Capture the cell that displays the provided text and extract its (X, Y) central coordinate. 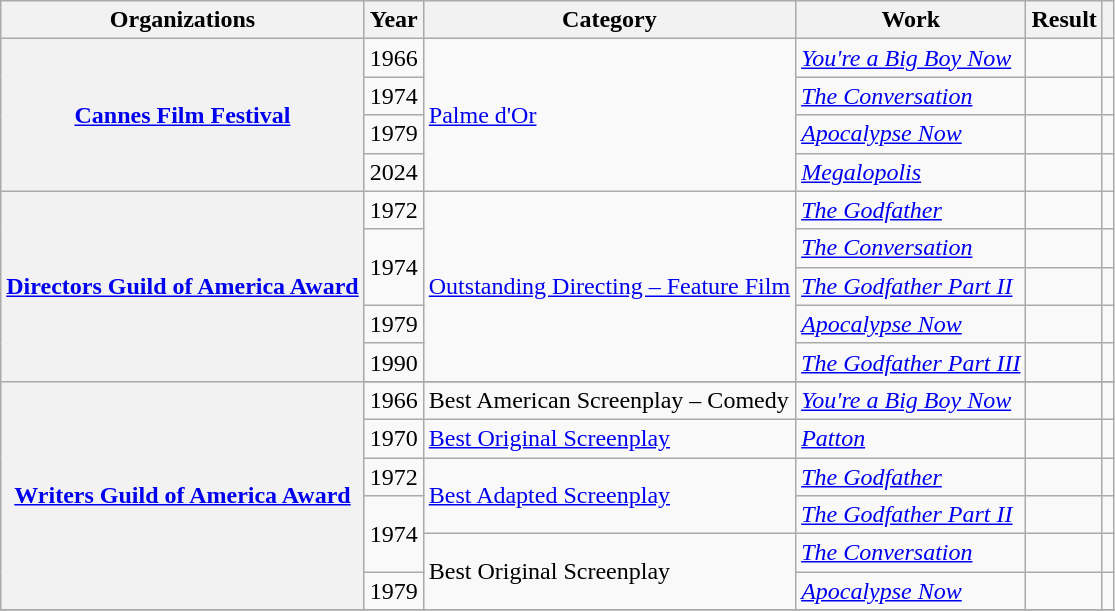
Directors Guild of America Award (182, 286)
Organizations (182, 20)
Writers Guild of America Award (182, 495)
Result (1064, 20)
Patton (911, 438)
Year (394, 20)
2024 (394, 172)
Best Adapted Screenplay (609, 496)
Palme d'Or (609, 115)
Work (911, 20)
The Godfather Part III (911, 362)
Cannes Film Festival (182, 115)
Category (609, 20)
Best American Screenplay – Comedy (609, 400)
Megalopolis (911, 172)
Outstanding Directing – Feature Film (609, 286)
1990 (394, 362)
1970 (394, 438)
